Extract the [X, Y] coordinate from the center of the cell holding the provided text.  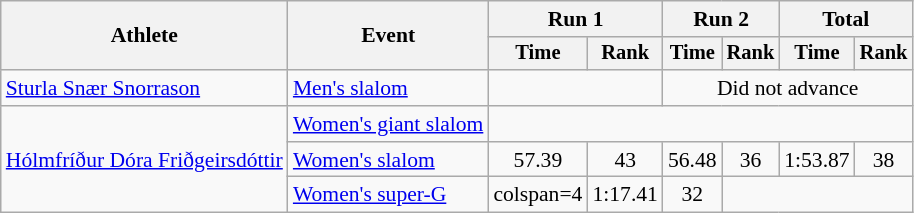
Women's super-G [388, 195]
1:17.41 [624, 195]
Athlete [144, 36]
Hólmfríður Dóra Friðgeirsdóttir [144, 160]
Men's slalom [388, 88]
32 [692, 195]
Run 1 [576, 19]
colspan=4 [538, 195]
Total [846, 19]
57.39 [538, 160]
Women's giant slalom [388, 124]
56.48 [692, 160]
38 [884, 160]
Women's slalom [388, 160]
43 [624, 160]
Run 2 [721, 19]
Event [388, 36]
Sturla Snær Snorrason [144, 88]
Did not advance [788, 88]
36 [751, 160]
1:53.87 [816, 160]
